Capture the cell that displays the provided text and extract its (X, Y) central coordinate. 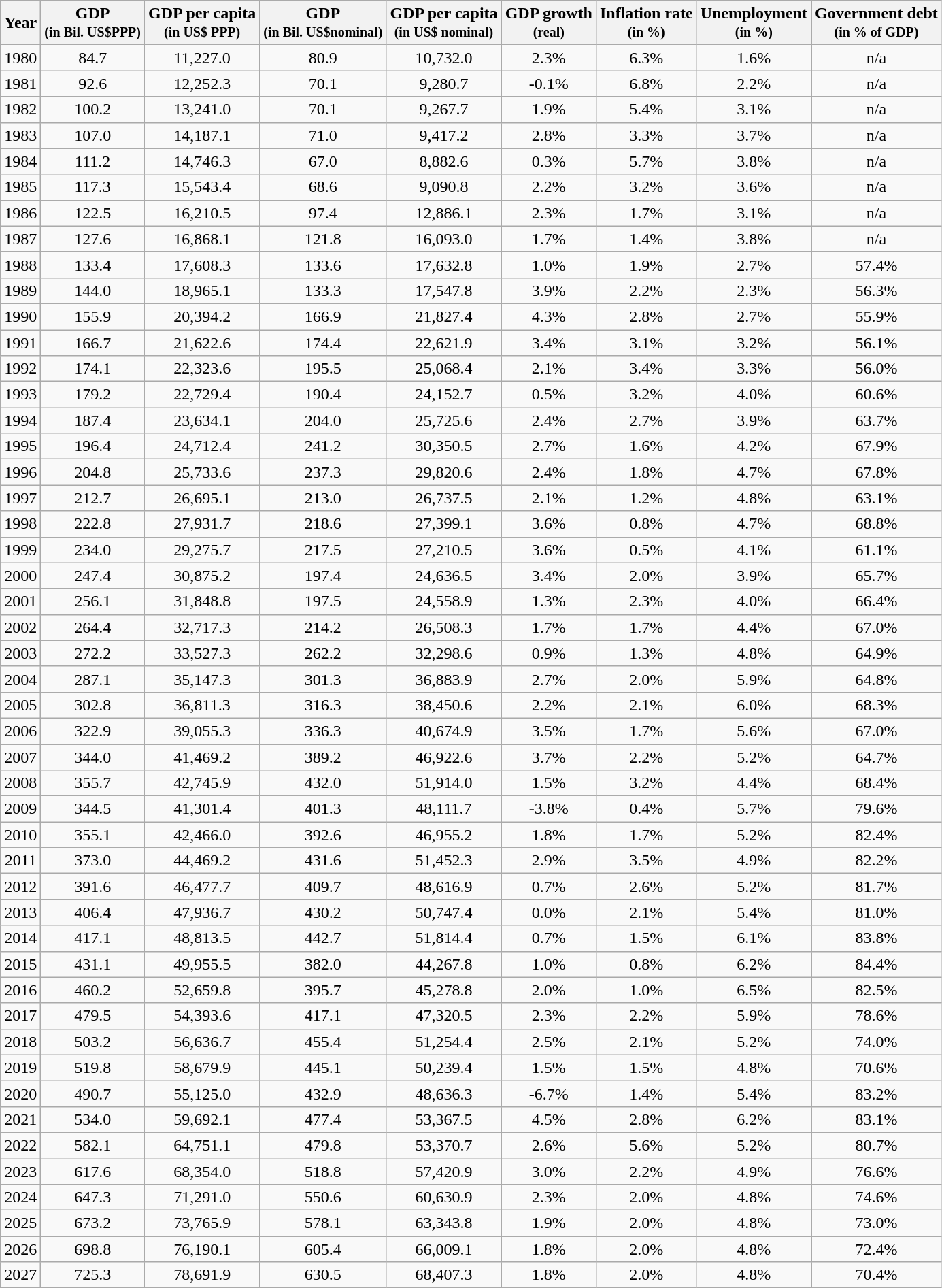
64.7% (877, 757)
46,922.6 (443, 757)
322.9 (92, 731)
431.6 (323, 861)
355.1 (92, 835)
66,009.1 (443, 1249)
27,399.1 (443, 524)
40,674.9 (443, 731)
-0.1% (548, 84)
213.0 (323, 498)
107.0 (92, 135)
51,914.0 (443, 783)
16,868.1 (203, 239)
0.4% (646, 809)
241.2 (323, 446)
44,267.8 (443, 964)
38,450.6 (443, 705)
2009 (20, 809)
133.4 (92, 265)
47,320.5 (443, 1016)
68.4% (877, 783)
430.2 (323, 912)
3.0% (548, 1171)
2011 (20, 861)
59,692.1 (203, 1119)
GDP per capita(in US$ nominal) (443, 23)
2000 (20, 576)
50,747.4 (443, 912)
432.0 (323, 783)
48,616.9 (443, 887)
605.4 (323, 1249)
111.2 (92, 161)
217.5 (323, 550)
2013 (20, 912)
73.0% (877, 1223)
389.2 (323, 757)
83.8% (877, 938)
29,820.6 (443, 472)
GDP per capita(in US$ PPP) (203, 23)
18,965.1 (203, 291)
2003 (20, 653)
1998 (20, 524)
534.0 (92, 1119)
1994 (20, 420)
409.7 (323, 887)
4.5% (548, 1119)
-6.7% (548, 1093)
52,659.8 (203, 990)
83.1% (877, 1119)
22,621.9 (443, 342)
1986 (20, 213)
10,732.0 (443, 58)
212.7 (92, 498)
80.9 (323, 58)
30,875.2 (203, 576)
395.7 (323, 990)
127.6 (92, 239)
1987 (20, 239)
479.8 (323, 1145)
63.7% (877, 420)
51,254.4 (443, 1042)
503.2 (92, 1042)
122.5 (92, 213)
673.2 (92, 1223)
1999 (20, 550)
355.7 (92, 783)
26,695.1 (203, 498)
550.6 (323, 1198)
133.6 (323, 265)
12,886.1 (443, 213)
1993 (20, 395)
64.9% (877, 653)
68,354.0 (203, 1171)
21,827.4 (443, 316)
4.1% (754, 550)
51,814.4 (443, 938)
187.4 (92, 420)
22,729.4 (203, 395)
46,477.7 (203, 887)
316.3 (323, 705)
2022 (20, 1145)
197.4 (323, 576)
0.9% (548, 653)
24,712.4 (203, 446)
647.3 (92, 1198)
36,811.3 (203, 705)
48,636.3 (443, 1093)
50,239.4 (443, 1068)
336.3 (323, 731)
1989 (20, 291)
84.7 (92, 58)
49,955.5 (203, 964)
1985 (20, 187)
4.3% (548, 316)
2026 (20, 1249)
79.6% (877, 809)
2024 (20, 1198)
262.2 (323, 653)
247.4 (92, 576)
582.1 (92, 1145)
445.1 (323, 1068)
2014 (20, 938)
392.6 (323, 835)
1997 (20, 498)
22,323.6 (203, 369)
155.9 (92, 316)
67.9% (877, 446)
24,636.5 (443, 576)
42,466.0 (203, 835)
617.6 (92, 1171)
1983 (20, 135)
46,955.2 (443, 835)
74.6% (877, 1198)
455.4 (323, 1042)
1980 (20, 58)
6.3% (646, 58)
15,543.4 (203, 187)
84.4% (877, 964)
82.5% (877, 990)
4.2% (754, 446)
67.0 (323, 161)
1.2% (646, 498)
26,508.3 (443, 627)
Unemployment(in %) (754, 23)
53,367.5 (443, 1119)
179.2 (92, 395)
29,275.7 (203, 550)
1982 (20, 110)
166.9 (323, 316)
9,280.7 (443, 84)
264.4 (92, 627)
1988 (20, 265)
2005 (20, 705)
68.3% (877, 705)
25,068.4 (443, 369)
2004 (20, 679)
66.4% (877, 601)
56,636.7 (203, 1042)
6.1% (754, 938)
16,093.0 (443, 239)
12,252.3 (203, 84)
70.4% (877, 1275)
0.0% (548, 912)
301.3 (323, 679)
20,394.2 (203, 316)
2020 (20, 1093)
32,298.6 (443, 653)
14,187.1 (203, 135)
25,725.6 (443, 420)
48,111.7 (443, 809)
36,883.9 (443, 679)
58,679.9 (203, 1068)
70.6% (877, 1068)
460.2 (92, 990)
174.4 (323, 342)
27,931.7 (203, 524)
68.8% (877, 524)
477.4 (323, 1119)
214.2 (323, 627)
2023 (20, 1171)
256.1 (92, 601)
2008 (20, 783)
80.7% (877, 1145)
1995 (20, 446)
17,632.8 (443, 265)
GDP(in Bil. US$PPP) (92, 23)
630.5 (323, 1275)
117.3 (92, 187)
204.0 (323, 420)
1990 (20, 316)
83.2% (877, 1093)
53,370.7 (443, 1145)
Inflation rate(in %) (646, 23)
121.8 (323, 239)
133.3 (323, 291)
2017 (20, 1016)
26,737.5 (443, 498)
1996 (20, 472)
82.2% (877, 861)
56.3% (877, 291)
2018 (20, 1042)
237.3 (323, 472)
272.2 (92, 653)
578.1 (323, 1223)
71.0 (323, 135)
344.0 (92, 757)
GDP growth(real) (548, 23)
57.4% (877, 265)
234.0 (92, 550)
24,558.9 (443, 601)
64.8% (877, 679)
33,527.3 (203, 653)
1992 (20, 369)
68,407.3 (443, 1275)
42,745.9 (203, 783)
197.5 (323, 601)
74.0% (877, 1042)
2012 (20, 887)
382.0 (323, 964)
8,882.6 (443, 161)
174.1 (92, 369)
30,350.5 (443, 446)
24,152.7 (443, 395)
27,210.5 (443, 550)
166.7 (92, 342)
47,936.7 (203, 912)
190.4 (323, 395)
41,301.4 (203, 809)
2019 (20, 1068)
196.4 (92, 446)
432.9 (323, 1093)
16,210.5 (203, 213)
373.0 (92, 861)
21,622.6 (203, 342)
54,393.6 (203, 1016)
71,291.0 (203, 1198)
2.5% (548, 1042)
6.0% (754, 705)
2.9% (548, 861)
31,848.8 (203, 601)
56.1% (877, 342)
490.7 (92, 1093)
GDP(in Bil. US$nominal) (323, 23)
63.1% (877, 498)
78.6% (877, 1016)
73,765.9 (203, 1223)
68.6 (323, 187)
60,630.9 (443, 1198)
9,267.7 (443, 110)
6.5% (754, 990)
1991 (20, 342)
391.6 (92, 887)
64,751.1 (203, 1145)
2016 (20, 990)
100.2 (92, 110)
2002 (20, 627)
401.3 (323, 809)
2006 (20, 731)
57,420.9 (443, 1171)
2001 (20, 601)
13,241.0 (203, 110)
55.9% (877, 316)
92.6 (92, 84)
406.4 (92, 912)
Government debt(in % of GDP) (877, 23)
56.0% (877, 369)
222.8 (92, 524)
14,746.3 (203, 161)
442.7 (323, 938)
519.8 (92, 1068)
48,813.5 (203, 938)
431.1 (92, 964)
45,278.8 (443, 990)
32,717.3 (203, 627)
67.8% (877, 472)
81.7% (877, 887)
Year (20, 23)
65.7% (877, 576)
1984 (20, 161)
35,147.3 (203, 679)
9,090.8 (443, 187)
6.8% (646, 84)
76,190.1 (203, 1249)
2025 (20, 1223)
218.6 (323, 524)
2027 (20, 1275)
72.4% (877, 1249)
195.5 (323, 369)
2007 (20, 757)
55,125.0 (203, 1093)
44,469.2 (203, 861)
518.8 (323, 1171)
144.0 (92, 291)
2021 (20, 1119)
78,691.9 (203, 1275)
51,452.3 (443, 861)
63,343.8 (443, 1223)
0.3% (548, 161)
698.8 (92, 1249)
1981 (20, 84)
97.4 (323, 213)
2010 (20, 835)
41,469.2 (203, 757)
2015 (20, 964)
61.1% (877, 550)
-3.8% (548, 809)
25,733.6 (203, 472)
60.6% (877, 395)
81.0% (877, 912)
17,608.3 (203, 265)
204.8 (92, 472)
725.3 (92, 1275)
23,634.1 (203, 420)
82.4% (877, 835)
479.5 (92, 1016)
17,547.8 (443, 291)
302.8 (92, 705)
9,417.2 (443, 135)
76.6% (877, 1171)
287.1 (92, 679)
11,227.0 (203, 58)
39,055.3 (203, 731)
344.5 (92, 809)
